Provide the [x, y] coordinate of the cell's center where the given text is located.  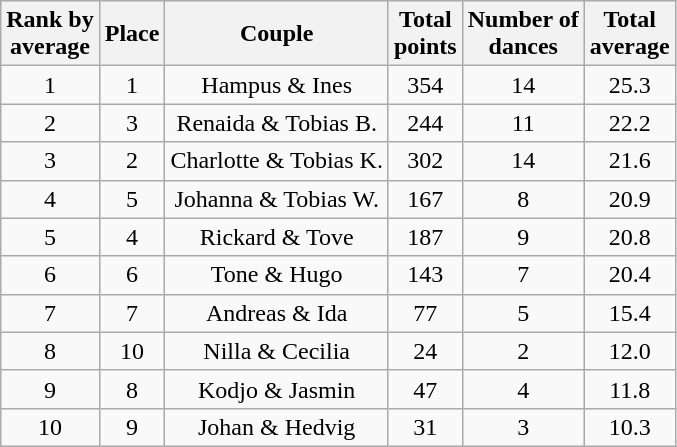
20.9 [630, 199]
Andreas & Ida [277, 313]
Couple [277, 34]
10.3 [630, 427]
12.0 [630, 351]
15.4 [630, 313]
Totalpoints [425, 34]
24 [425, 351]
Number ofdances [523, 34]
167 [425, 199]
47 [425, 389]
302 [425, 161]
Rank byaverage [50, 34]
Johanna & Tobias W. [277, 199]
20.8 [630, 237]
Hampus & Ines [277, 85]
11 [523, 123]
244 [425, 123]
Tone & Hugo [277, 275]
77 [425, 313]
143 [425, 275]
187 [425, 237]
Nilla & Cecilia [277, 351]
20.4 [630, 275]
Rickard & Tove [277, 237]
25.3 [630, 85]
31 [425, 427]
Totalaverage [630, 34]
21.6 [630, 161]
Place [132, 34]
354 [425, 85]
Renaida & Tobias B. [277, 123]
Kodjo & Jasmin [277, 389]
Johan & Hedvig [277, 427]
22.2 [630, 123]
Charlotte & Tobias K. [277, 161]
11.8 [630, 389]
